Output the (X, Y) coordinate of the center of the cell containing the given text.  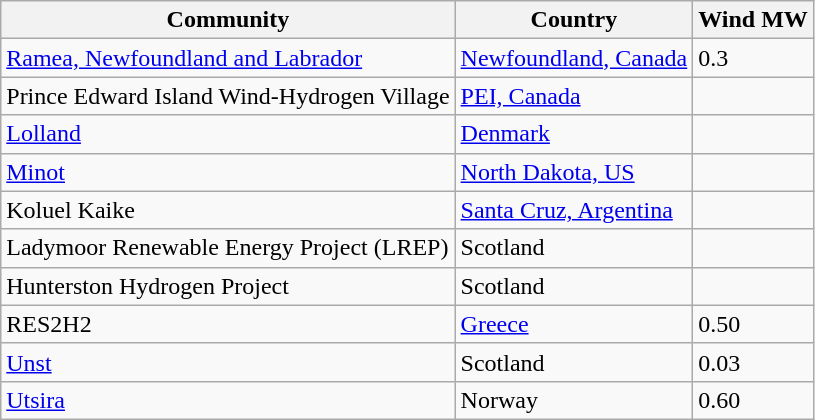
Ladymoor Renewable Energy Project (LREP) (228, 248)
Utsira (228, 400)
Unst (228, 362)
Country (574, 20)
Wind MW (754, 20)
Greece (574, 324)
Newfoundland, Canada (574, 58)
Denmark (574, 134)
0.50 (754, 324)
Minot (228, 172)
Prince Edward Island Wind-Hydrogen Village (228, 96)
North Dakota, US (574, 172)
Lolland (228, 134)
0.60 (754, 400)
Ramea, Newfoundland and Labrador (228, 58)
Santa Cruz, Argentina (574, 210)
0.03 (754, 362)
RES2H2 (228, 324)
Koluel Kaike (228, 210)
PEI, Canada (574, 96)
Community (228, 20)
0.3 (754, 58)
Norway (574, 400)
Hunterston Hydrogen Project (228, 286)
